Determine the (X, Y) coordinate at the center of the cell enclosing the given text.  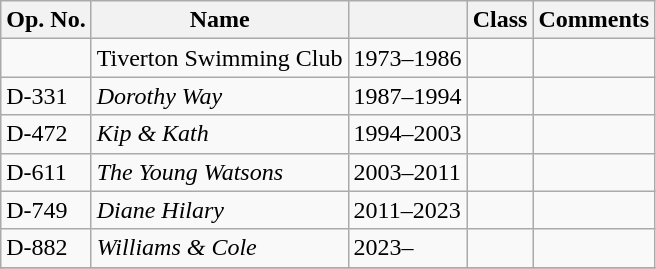
1973–1986 (408, 58)
1987–1994 (408, 96)
Tiverton Swimming Club (220, 58)
1994–2003 (408, 134)
Comments (594, 20)
Kip & Kath (220, 134)
D-749 (46, 210)
D-611 (46, 172)
2011–2023 (408, 210)
The Young Watsons (220, 172)
D-331 (46, 96)
Williams & Cole (220, 248)
Diane Hilary (220, 210)
Op. No. (46, 20)
D-472 (46, 134)
Name (220, 20)
Class (500, 20)
2023– (408, 248)
Dorothy Way (220, 96)
2003–2011 (408, 172)
D-882 (46, 248)
